From the cell containing the given text, extract its center point as (x, y) coordinate. 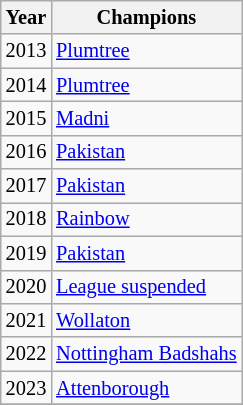
2018 (26, 219)
Year (26, 17)
2015 (26, 118)
League suspended (146, 287)
2022 (26, 354)
2016 (26, 152)
2013 (26, 51)
2019 (26, 253)
Madni (146, 118)
Nottingham Badshahs (146, 354)
Champions (146, 17)
2021 (26, 320)
2014 (26, 85)
2020 (26, 287)
2017 (26, 186)
Wollaton (146, 320)
Rainbow (146, 219)
2023 (26, 388)
Attenborough (146, 388)
